Return (X, Y) of the center of cell containing provided text 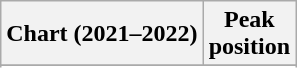
Peakposition (249, 34)
Chart (2021–2022) (102, 34)
